Search for the cell housing the specified text and yield its (x, y) center coordinate. 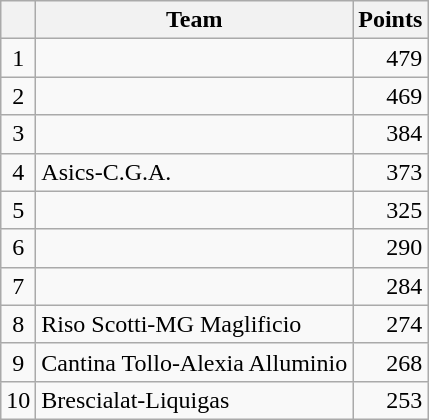
10 (18, 400)
479 (390, 58)
253 (390, 400)
373 (390, 172)
1 (18, 58)
7 (18, 286)
6 (18, 248)
Riso Scotti-MG Maglificio (194, 324)
2 (18, 96)
469 (390, 96)
5 (18, 210)
8 (18, 324)
4 (18, 172)
Brescialat-Liquigas (194, 400)
Cantina Tollo-Alexia Alluminio (194, 362)
284 (390, 286)
325 (390, 210)
384 (390, 134)
3 (18, 134)
Points (390, 20)
274 (390, 324)
Team (194, 20)
9 (18, 362)
Asics-C.G.A. (194, 172)
268 (390, 362)
290 (390, 248)
